Extract the (X, Y) coordinate from the center of the cell holding the provided text.  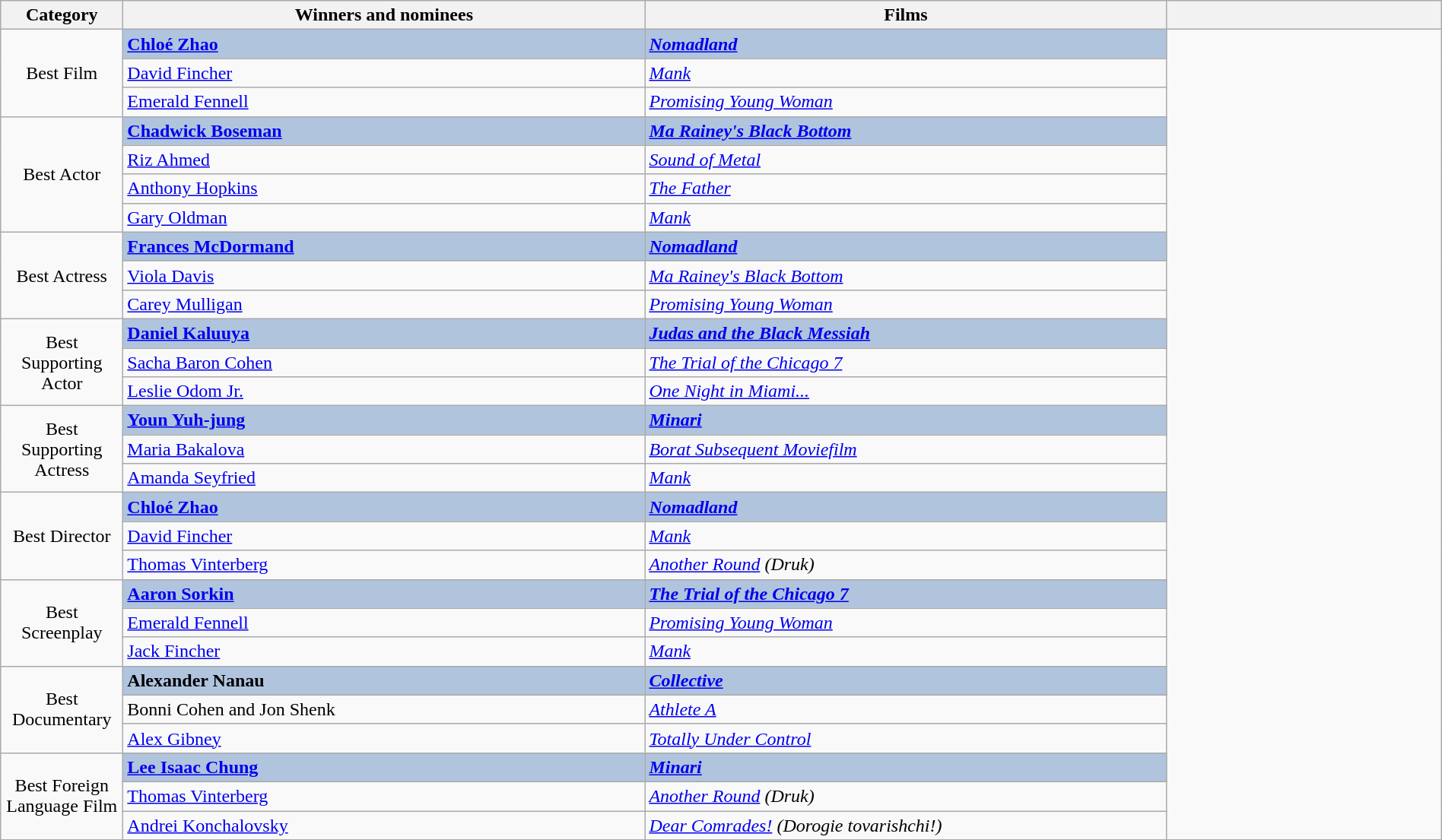
Aaron Sorkin (384, 594)
Best Supporting Actor (62, 362)
Lee Isaac Chung (384, 767)
Best Film (62, 73)
Anthony Hopkins (384, 189)
Sacha Baron Cohen (384, 363)
Winners and nominees (384, 15)
Best Supporting Actress (62, 449)
Totally Under Control (906, 738)
Carey Mulligan (384, 304)
Jack Fincher (384, 651)
Best Actor (62, 174)
Best Screenplay (62, 623)
Borat Subsequent Moviefilm (906, 449)
Best Documentary (62, 709)
Alexander Nanau (384, 680)
Andrei Konchalovsky (384, 825)
Gary Oldman (384, 217)
Alex Gibney (384, 738)
Viola Davis (384, 275)
Chadwick Boseman (384, 131)
Bonni Cohen and Jon Shenk (384, 709)
Maria Bakalova (384, 449)
Athlete A (906, 709)
Dear Comrades! (Dorogie tovarishchi!) (906, 825)
Leslie Odom Jr. (384, 391)
Films (906, 15)
The Father (906, 189)
Collective (906, 680)
Judas and the Black Messiah (906, 333)
One Night in Miami... (906, 391)
Youn Yuh-jung (384, 420)
Best Director (62, 536)
Best Foreign Language Film (62, 796)
Best Actress (62, 275)
Amanda Seyfried (384, 478)
Riz Ahmed (384, 160)
Frances McDormand (384, 246)
Daniel Kaluuya (384, 333)
Category (62, 15)
Sound of Metal (906, 160)
